Provide the (x, y) coordinate of the cell's center where the given text is located.  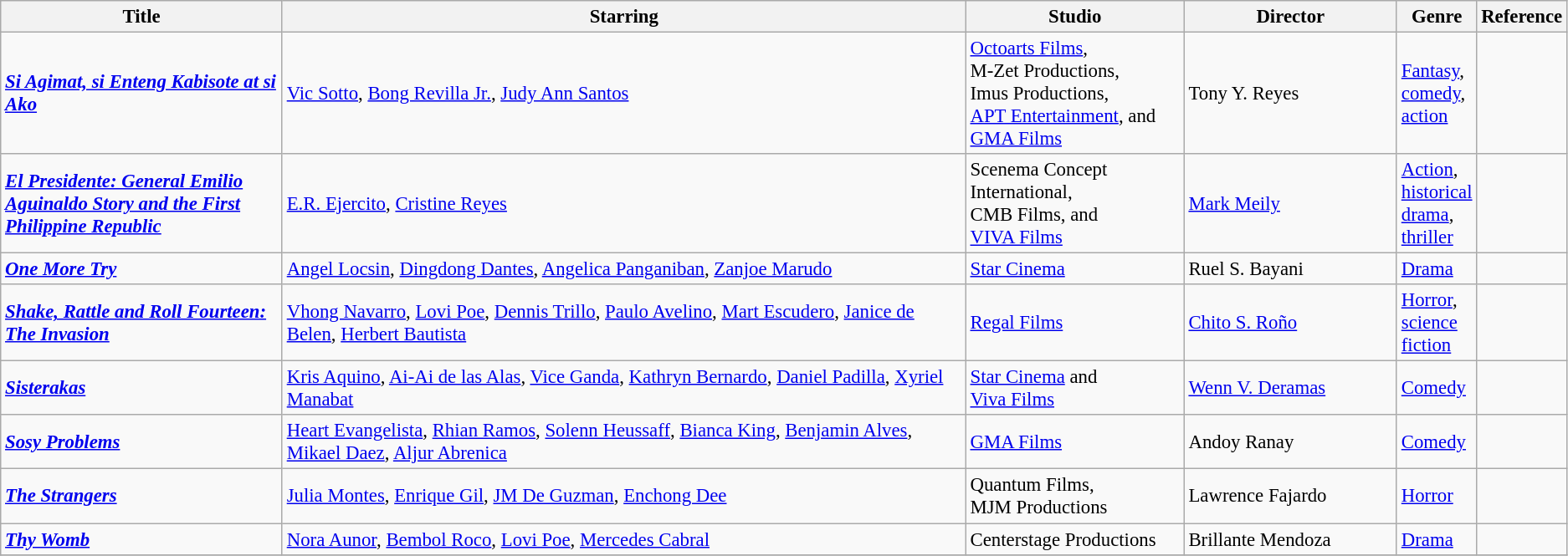
The Strangers (142, 497)
Brillante Mendoza (1290, 539)
Chito S. Roño (1290, 323)
Nora Aunor, Bembol Roco, Lovi Poe, Mercedes Cabral (624, 539)
One More Try (142, 269)
Action, historical drama, thriller (1436, 204)
GMA Films (1074, 441)
Starring (624, 17)
Star Cinema (1074, 269)
Quantum Films, MJM Productions (1074, 497)
Reference (1522, 17)
Si Agimat, si Enteng Kabisote at si Ako (142, 94)
Fantasy, comedy, action (1436, 94)
Regal Films (1074, 323)
Star Cinema and Viva Films (1074, 388)
Heart Evangelista, Rhian Ramos, Solenn Heussaff, Bianca King, Benjamin Alves, Mikael Daez, Aljur Abrenica (624, 441)
Andoy Ranay (1290, 441)
Sisterakas (142, 388)
Horror, science fiction (1436, 323)
Vhong Navarro, Lovi Poe, Dennis Trillo, Paulo Avelino, Mart Escudero, Janice de Belen, Herbert Bautista (624, 323)
Title (142, 17)
Director (1290, 17)
Shake, Rattle and Roll Fourteen: The Invasion (142, 323)
Ruel S. Bayani (1290, 269)
Genre (1436, 17)
Thy Womb (142, 539)
Horror (1436, 497)
Mark Meily (1290, 204)
Vic Sotto, Bong Revilla Jr., Judy Ann Santos (624, 94)
Wenn V. Deramas (1290, 388)
Julia Montes, Enrique Gil, JM De Guzman, Enchong Dee (624, 497)
Octoarts Films, M-Zet Productions, Imus Productions, APT Entertainment, and GMA Films (1074, 94)
Kris Aquino, Ai-Ai de las Alas, Vice Ganda, Kathryn Bernardo, Daniel Padilla, Xyriel Manabat (624, 388)
Scenema Concept International, CMB Films, and VIVA Films (1074, 204)
Sosy Problems (142, 441)
Studio (1074, 17)
Angel Locsin, Dingdong Dantes, Angelica Panganiban, Zanjoe Marudo (624, 269)
Lawrence Fajardo (1290, 497)
Tony Y. Reyes (1290, 94)
El Presidente: General Emilio Aguinaldo Story and the First Philippine Republic (142, 204)
Centerstage Productions (1074, 539)
E.R. Ejercito, Cristine Reyes (624, 204)
